Return [X, Y] of the center of cell containing provided text 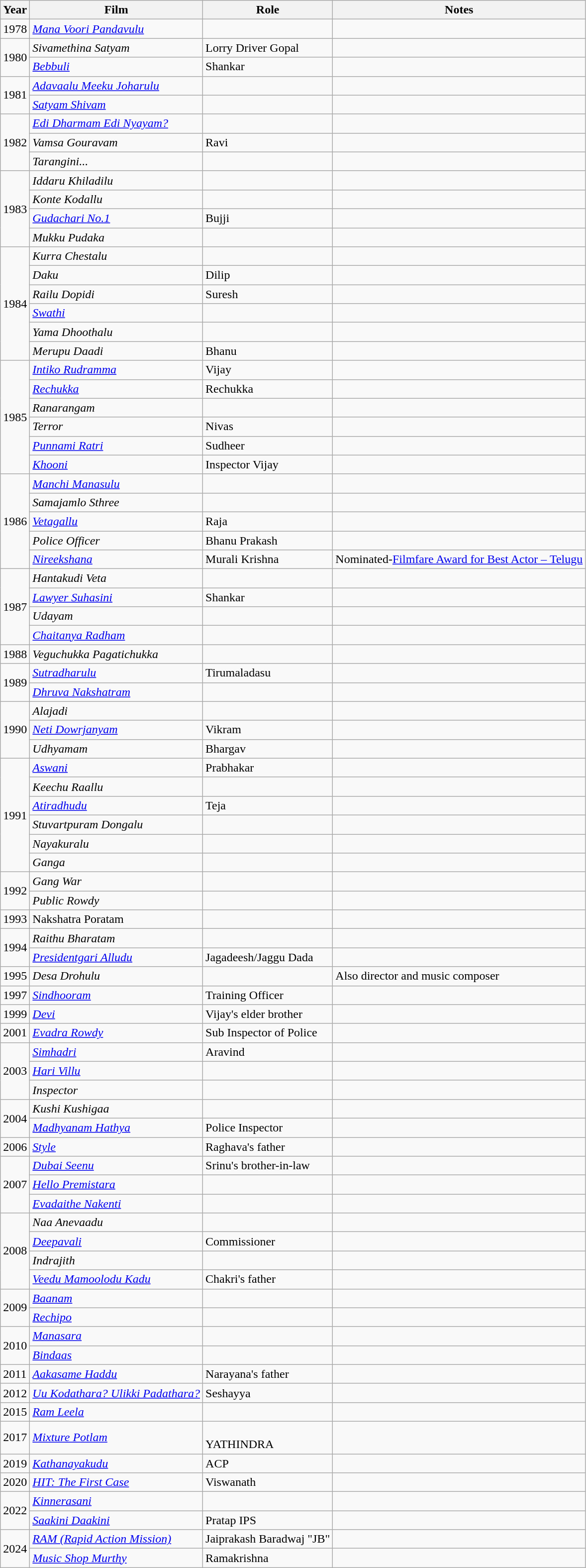
1989 [15, 682]
Gudachari No.1 [116, 218]
RAM (Rapid Action Mission) [116, 1539]
Hello Premistara [116, 1185]
2022 [15, 1511]
Lawyer Suhasini [116, 597]
2001 [15, 1033]
Srinu's brother-in-law [268, 1166]
1994 [15, 948]
Veguchukka Pagatichukka [116, 654]
Madhyanam Hathya [116, 1127]
Terror [116, 427]
Police Officer [116, 540]
Vijay [268, 370]
Devi [116, 1014]
Nireekshana [116, 560]
Nakshatra Poratam [116, 919]
1992 [15, 891]
1986 [15, 521]
Raithu Bharatam [116, 938]
Evadra Rowdy [116, 1033]
Saakini Daakini [116, 1520]
Lorry Driver Gopal [268, 48]
2008 [15, 1251]
Teja [268, 805]
Adavaalu Meeku Joharulu [116, 86]
Inspector [116, 1090]
Dilip [268, 275]
Raghava's father [268, 1146]
Jagadeesh/Jaggu Dada [268, 957]
Alajadi [116, 711]
Daku [116, 275]
Stuvartpuram Dongalu [116, 824]
Chaitanya Radham [116, 635]
Deepavali [116, 1241]
Yama Dhoothalu [116, 332]
Desa Drohulu [116, 976]
Mana Voori Pandavulu [116, 29]
Sindhooram [116, 995]
Keechu Raallu [116, 786]
Commissioner [268, 1241]
Veedu Mamoolodu Kadu [116, 1279]
Style [116, 1146]
Aswani [116, 768]
1982 [15, 142]
Evadaithe Nakenti [116, 1204]
Vijay's elder brother [268, 1014]
HIT: The First Case [116, 1482]
Raja [268, 521]
Ranarangam [116, 408]
Training Officer [268, 995]
Nominated-Filmfare Award for Best Actor – Telugu [459, 560]
Tirumaladasu [268, 673]
Vikram [268, 730]
Role [268, 10]
Chakri's father [268, 1279]
Sudheer [268, 446]
Rechipo [116, 1317]
Aravind [268, 1052]
Seshayya [268, 1393]
Public Rowdy [116, 900]
Kathanayakudu [116, 1463]
Neti Dowrjanyam [116, 730]
YATHINDRA [268, 1438]
Swathi [116, 313]
Kurra Chestalu [116, 256]
Ganga [116, 863]
Narayana's father [268, 1374]
1981 [15, 95]
Tarangini... [116, 161]
Atiradhudu [116, 805]
1987 [15, 607]
1985 [15, 417]
Sub Inspector of Police [268, 1033]
Baanam [116, 1298]
Ram Leela [116, 1412]
Mixture Potlam [116, 1438]
Simhadri [116, 1052]
Udhyamam [116, 749]
Samajamlo Sthree [116, 502]
Railu Dopidi [116, 294]
Pratap IPS [268, 1520]
Vetagallu [116, 521]
2024 [15, 1549]
Manasara [116, 1336]
Gang War [116, 882]
Hari Villu [116, 1071]
2011 [15, 1374]
Prabhakar [268, 768]
Khooni [116, 464]
Inspector Vijay [268, 464]
1983 [15, 209]
Ramakrishna [268, 1558]
Sivamethina Satyam [116, 48]
2010 [15, 1345]
2019 [15, 1463]
Udayam [116, 616]
1997 [15, 995]
2004 [15, 1118]
Vamsa Gouravam [116, 142]
Satyam Shivam [116, 105]
Punnami Ratri [116, 446]
Merupu Daadi [116, 351]
Jaiprakash Baradwaj "JB" [268, 1539]
Nivas [268, 427]
ACP [268, 1463]
Dubai Seenu [116, 1166]
2012 [15, 1393]
2009 [15, 1308]
Uu Kodathara? Ulikki Padathara? [116, 1393]
Naa Anevaadu [116, 1223]
Edi Dharmam Edi Nyayam? [116, 123]
1995 [15, 976]
Viswanath [268, 1482]
Suresh [268, 294]
1978 [15, 29]
Notes [459, 10]
1991 [15, 815]
Bindaas [116, 1355]
Police Inspector [268, 1127]
1993 [15, 919]
Ravi [268, 142]
Sutradharulu [116, 673]
2015 [15, 1412]
2003 [15, 1071]
Film [116, 10]
2006 [15, 1146]
Kinnerasani [116, 1501]
Also director and music composer [459, 976]
Bhargav [268, 749]
Nayakuralu [116, 844]
Manchi Manasulu [116, 483]
Presidentgari Alludu [116, 957]
Intiko Rudramma [116, 370]
2017 [15, 1438]
Murali Krishna [268, 560]
Music Shop Murthy [116, 1558]
Year [15, 10]
Indrajith [116, 1260]
1984 [15, 304]
Mukku Pudaka [116, 237]
Konte Kodallu [116, 199]
Bhanu Prakash [268, 540]
Bhanu [268, 351]
1999 [15, 1014]
1990 [15, 730]
Bebbuli [116, 67]
2007 [15, 1185]
2020 [15, 1482]
Aakasame Haddu [116, 1374]
Iddaru Khiladilu [116, 180]
Dhruva Nakshatram [116, 692]
1988 [15, 654]
Hantakudi Veta [116, 578]
Bujji [268, 218]
1980 [15, 57]
Kushi Kushigaa [116, 1109]
